Search for the cell housing the specified text and yield its [x, y] center coordinate. 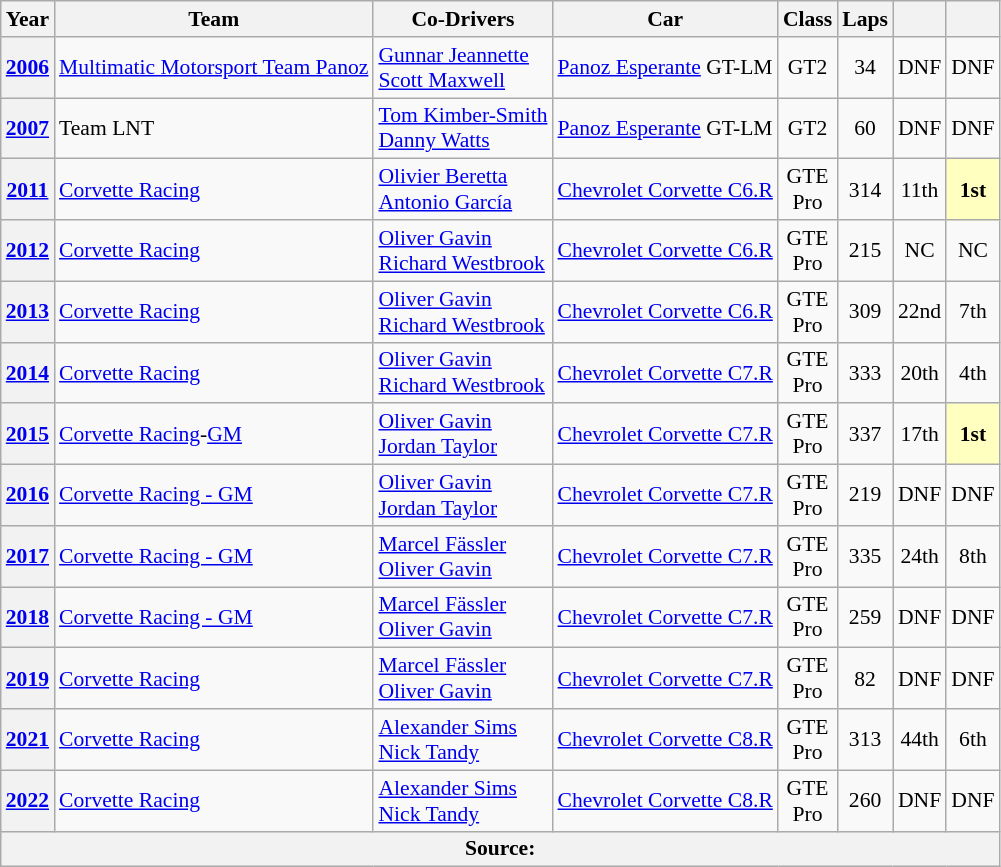
337 [865, 434]
2007 [28, 128]
Class [808, 19]
8th [972, 556]
44th [920, 740]
309 [865, 312]
2011 [28, 190]
215 [865, 250]
314 [865, 190]
4th [972, 372]
313 [865, 740]
2014 [28, 372]
259 [865, 618]
Year [28, 19]
Car [664, 19]
2022 [28, 800]
2013 [28, 312]
Corvette Racing-GM [214, 434]
20th [920, 372]
Olivier Beretta Antonio García [462, 190]
2019 [28, 678]
Tom Kimber-Smith Danny Watts [462, 128]
Co-Drivers [462, 19]
2015 [28, 434]
2017 [28, 556]
335 [865, 556]
Laps [865, 19]
2006 [28, 68]
24th [920, 556]
Gunnar Jeannette Scott Maxwell [462, 68]
2012 [28, 250]
2018 [28, 618]
Team LNT [214, 128]
219 [865, 496]
34 [865, 68]
260 [865, 800]
Team [214, 19]
2016 [28, 496]
7th [972, 312]
22nd [920, 312]
60 [865, 128]
Source: [500, 849]
6th [972, 740]
17th [920, 434]
82 [865, 678]
11th [920, 190]
2021 [28, 740]
333 [865, 372]
Multimatic Motorsport Team Panoz [214, 68]
